Return [X, Y] of the center of cell containing provided text 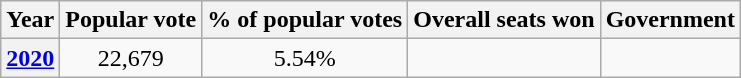
22,679 [131, 58]
5.54% [305, 58]
2020 [30, 58]
Year [30, 20]
Government [670, 20]
Overall seats won [504, 20]
Popular vote [131, 20]
% of popular votes [305, 20]
